Find where the given text appears and provide that cell's center as [x, y] coordinate. 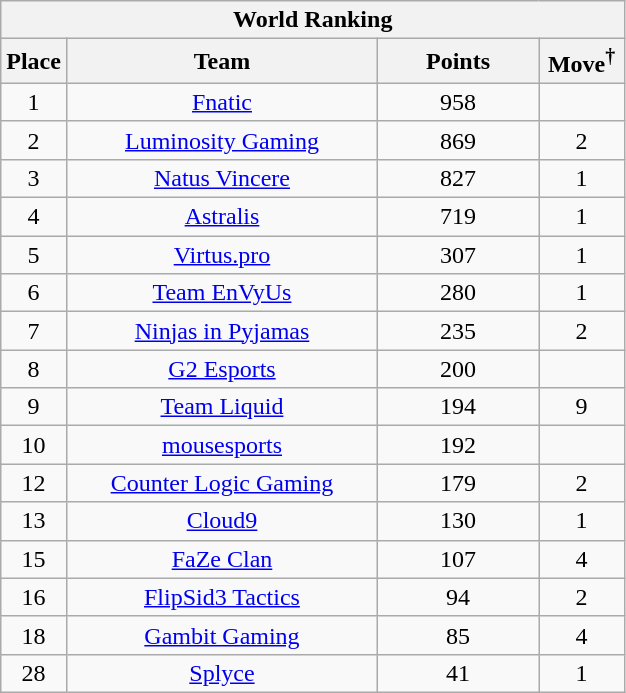
6 [34, 293]
107 [458, 559]
719 [458, 217]
12 [34, 483]
Place [34, 62]
85 [458, 635]
200 [458, 369]
Move† [582, 62]
G2 Esports [222, 369]
Counter Logic Gaming [222, 483]
Team [222, 62]
130 [458, 521]
FaZe Clan [222, 559]
15 [34, 559]
Fnatic [222, 102]
958 [458, 102]
Team EnVyUs [222, 293]
194 [458, 407]
192 [458, 445]
Cloud9 [222, 521]
3 [34, 178]
mousesports [222, 445]
5 [34, 255]
7 [34, 331]
94 [458, 597]
Gambit Gaming [222, 635]
10 [34, 445]
179 [458, 483]
Luminosity Gaming [222, 140]
280 [458, 293]
8 [34, 369]
Virtus.pro [222, 255]
41 [458, 673]
Team Liquid [222, 407]
World Ranking [313, 20]
Points [458, 62]
Natus Vincere [222, 178]
FlipSid3 Tactics [222, 597]
869 [458, 140]
16 [34, 597]
13 [34, 521]
Astralis [222, 217]
235 [458, 331]
Splyce [222, 673]
827 [458, 178]
28 [34, 673]
Ninjas in Pyjamas [222, 331]
18 [34, 635]
307 [458, 255]
